Scan for the cell matching the given text and deliver its (x, y) coordinate at center. 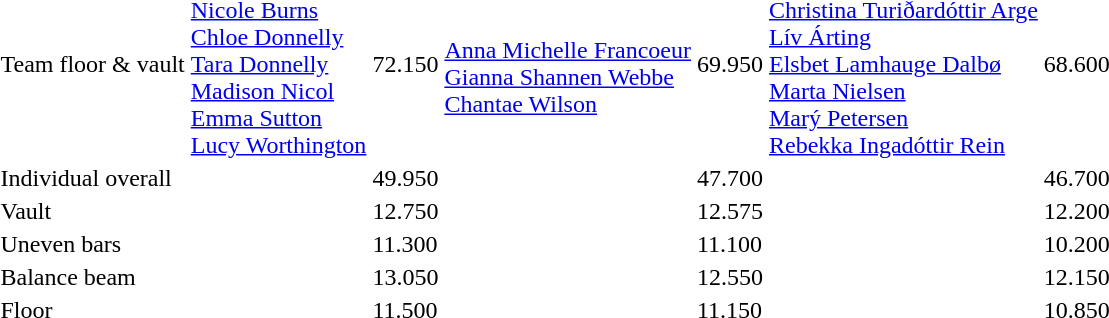
11.100 (730, 244)
12.550 (730, 277)
12.575 (730, 211)
49.950 (406, 178)
12.750 (406, 211)
11.300 (406, 244)
47.700 (730, 178)
13.050 (406, 277)
